Scan for the cell matching the given text and deliver its (X, Y) coordinate at center. 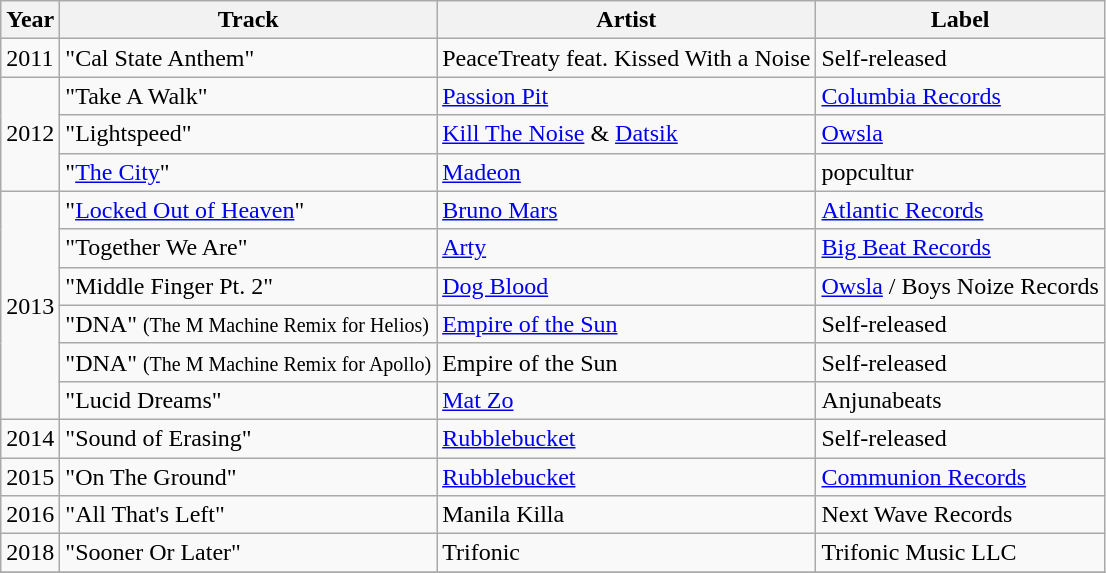
Bruno Mars (626, 210)
Owsla (960, 134)
2012 (30, 134)
"Middle Finger Pt. 2" (248, 286)
2018 (30, 553)
"Lightspeed" (248, 134)
Year (30, 20)
Big Beat Records (960, 248)
Mat Zo (626, 400)
"Sound of Erasing" (248, 438)
"All That's Left" (248, 515)
2013 (30, 305)
2015 (30, 477)
Dog Blood (626, 286)
Track (248, 20)
Owsla / Boys Noize Records (960, 286)
Communion Records (960, 477)
Atlantic Records (960, 210)
2014 (30, 438)
"Lucid Dreams" (248, 400)
Passion Pit (626, 96)
"Together We Are" (248, 248)
"DNA" (The M Machine Remix for Helios) (248, 324)
"On The Ground" (248, 477)
2016 (30, 515)
popcultur (960, 172)
"Cal State Anthem" (248, 58)
Arty (626, 248)
Next Wave Records (960, 515)
Manila Killa (626, 515)
Anjunabeats (960, 400)
Trifonic Music LLC (960, 553)
2011 (30, 58)
Label (960, 20)
"Sooner Or Later" (248, 553)
Columbia Records (960, 96)
"Locked Out of Heaven" (248, 210)
"Take A Walk" (248, 96)
PeaceTreaty feat. Kissed With a Noise (626, 58)
Madeon (626, 172)
Kill The Noise & Datsik (626, 134)
Trifonic (626, 553)
"The City" (248, 172)
Artist (626, 20)
"DNA" (The M Machine Remix for Apollo) (248, 362)
